Detect which cell encompasses the target text, then output its [x, y] center coordinate. 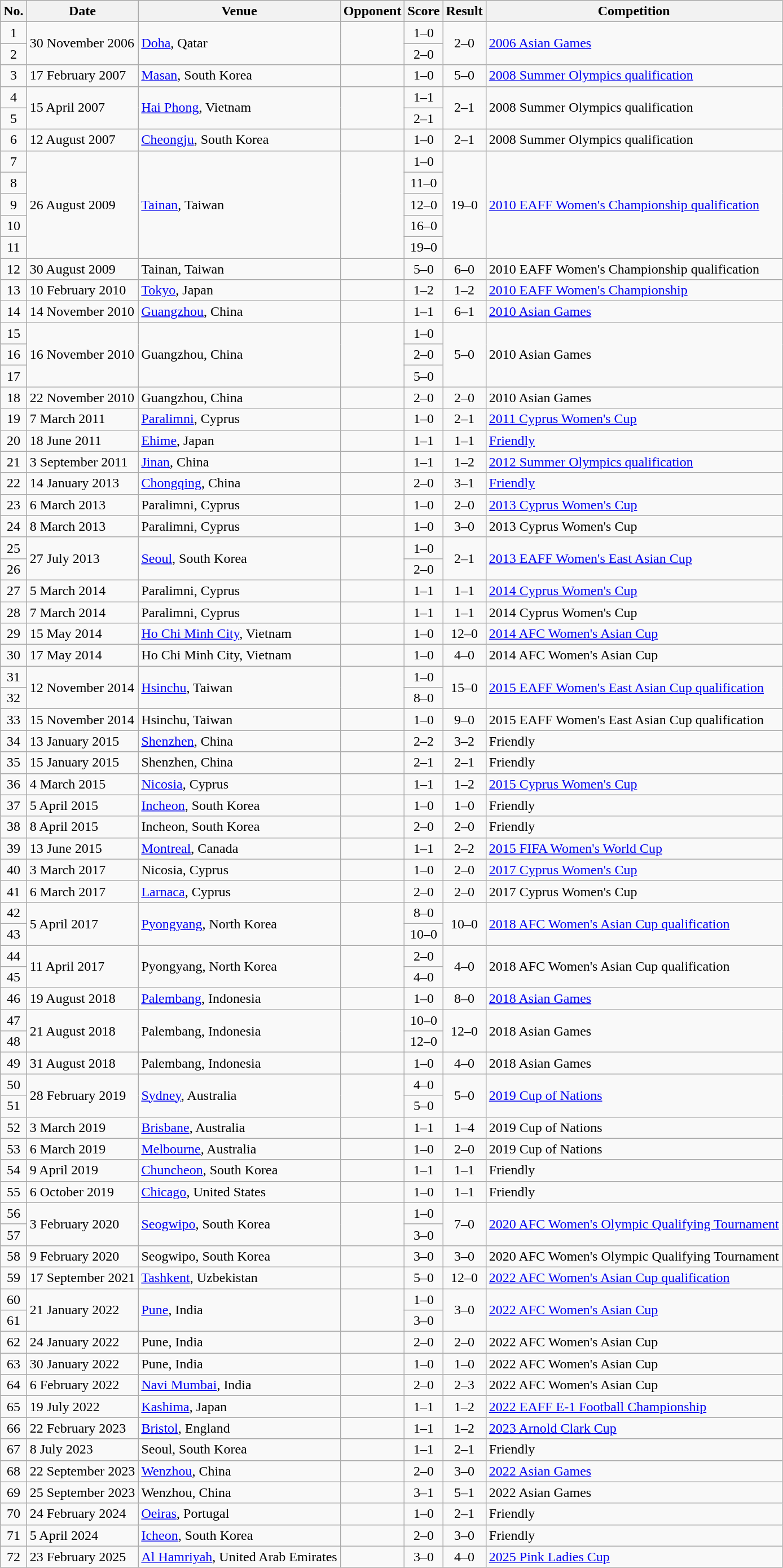
Melbourne, Australia [239, 1149]
Jinan, China [239, 462]
32 [14, 698]
19 [14, 419]
2025 Pink Ladies Cup [634, 1557]
7 March 2011 [82, 419]
9 April 2019 [82, 1170]
42 [14, 913]
31 August 2018 [82, 1063]
71 [14, 1535]
2 [14, 54]
2–3 [464, 1385]
45 [14, 977]
26 August 2009 [82, 204]
70 [14, 1514]
40 [14, 870]
65 [14, 1407]
Cheongju, South Korea [239, 140]
3 September 2011 [82, 462]
Result [464, 11]
48 [14, 1042]
2012 Summer Olympics qualification [634, 462]
17 May 2014 [82, 655]
9 [14, 204]
9–0 [464, 720]
Venue [239, 11]
10 [14, 226]
Oeiras, Portugal [239, 1514]
55 [14, 1192]
29 [14, 634]
6 March 2017 [82, 891]
Icheon, South Korea [239, 1535]
13 January 2015 [82, 741]
18 June 2011 [82, 441]
14 [14, 312]
37 [14, 805]
5–1 [464, 1492]
22 [14, 483]
56 [14, 1213]
Tokyo, Japan [239, 290]
Doha, Qatar [239, 43]
12 August 2007 [82, 140]
14 January 2013 [82, 483]
2013 EAFF Women's East Asian Cup [634, 558]
2022 AFC Women's Asian Cup qualification [634, 1278]
35 [14, 763]
Ehime, Japan [239, 441]
24 February 2024 [82, 1514]
51 [14, 1106]
24 January 2022 [82, 1342]
6 February 2022 [82, 1385]
15 January 2015 [82, 763]
10 February 2010 [82, 290]
50 [14, 1085]
17 [14, 376]
Opponent [372, 11]
Chuncheon, South Korea [239, 1170]
5 April 2024 [82, 1535]
43 [14, 934]
7 March 2014 [82, 612]
Montreal, Canada [239, 848]
69 [14, 1492]
26 [14, 569]
13 June 2015 [82, 848]
12 [14, 269]
23 February 2025 [82, 1557]
17 February 2007 [82, 76]
Chicago, United States [239, 1192]
30 January 2022 [82, 1364]
14 November 2010 [82, 312]
8 March 2013 [82, 526]
7–0 [464, 1224]
3 [14, 76]
15 November 2014 [82, 720]
21 August 2018 [82, 1031]
19 August 2018 [82, 999]
30 August 2009 [82, 269]
2010 EAFF Women's Championship [634, 290]
62 [14, 1342]
67 [14, 1450]
22 September 2023 [82, 1471]
5 March 2014 [82, 591]
27 July 2013 [82, 558]
25 [14, 548]
61 [14, 1321]
2023 Arnold Clark Cup [634, 1428]
6–1 [464, 312]
15–0 [464, 688]
16 November 2010 [82, 355]
9 February 2020 [82, 1256]
16–0 [424, 226]
21 [14, 462]
6 March 2013 [82, 505]
47 [14, 1020]
3–2 [464, 741]
24 [14, 526]
Competition [634, 11]
3 March 2017 [82, 870]
72 [14, 1557]
2011 Cyprus Women's Cup [634, 419]
3 February 2020 [82, 1224]
53 [14, 1149]
Bristol, England [239, 1428]
27 [14, 591]
17 September 2021 [82, 1278]
49 [14, 1063]
6 March 2019 [82, 1149]
6–0 [464, 269]
20 [14, 441]
Navi Mumbai, India [239, 1385]
31 [14, 677]
15 April 2007 [82, 108]
Tashkent, Uzbekistan [239, 1278]
1 [14, 33]
19 July 2022 [82, 1407]
30 [14, 655]
Sydney, Australia [239, 1095]
23 [14, 505]
64 [14, 1385]
8 April 2015 [82, 827]
6 October 2019 [82, 1192]
41 [14, 891]
12 November 2014 [82, 688]
28 February 2019 [82, 1095]
21 January 2022 [82, 1310]
13 [14, 290]
52 [14, 1127]
7 [14, 161]
25 September 2023 [82, 1492]
28 [14, 612]
Hai Phong, Vietnam [239, 108]
11 [14, 247]
1–4 [464, 1127]
2015 FIFA Women's World Cup [634, 848]
22 November 2010 [82, 398]
2006 Asian Games [634, 43]
38 [14, 827]
15 May 2014 [82, 634]
34 [14, 741]
15 [14, 333]
2015 Cyprus Women's Cup [634, 784]
4 [14, 97]
5 [14, 118]
63 [14, 1364]
68 [14, 1471]
58 [14, 1256]
Score [424, 11]
2022 EAFF E-1 Football Championship [634, 1407]
18 [14, 398]
16 [14, 355]
60 [14, 1299]
30 November 2006 [82, 43]
11 April 2017 [82, 967]
39 [14, 848]
57 [14, 1235]
66 [14, 1428]
6 [14, 140]
46 [14, 999]
54 [14, 1170]
Brisbane, Australia [239, 1127]
33 [14, 720]
Masan, South Korea [239, 76]
8 July 2023 [82, 1450]
Kashima, Japan [239, 1407]
Chongqing, China [239, 483]
36 [14, 784]
4 March 2015 [82, 784]
Larnaca, Cyprus [239, 891]
22 February 2023 [82, 1428]
3 March 2019 [82, 1127]
Date [82, 11]
8 [14, 183]
Al Hamriyah, United Arab Emirates [239, 1557]
5 April 2015 [82, 805]
44 [14, 956]
11–0 [424, 183]
No. [14, 11]
5 April 2017 [82, 923]
59 [14, 1278]
